Provide the [X, Y] coordinate of the cell's center where the given text is located.  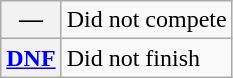
— [31, 20]
DNF [31, 58]
Did not finish [146, 58]
Did not compete [146, 20]
